Provide the [x, y] coordinate of the cell's center where the given text is located.  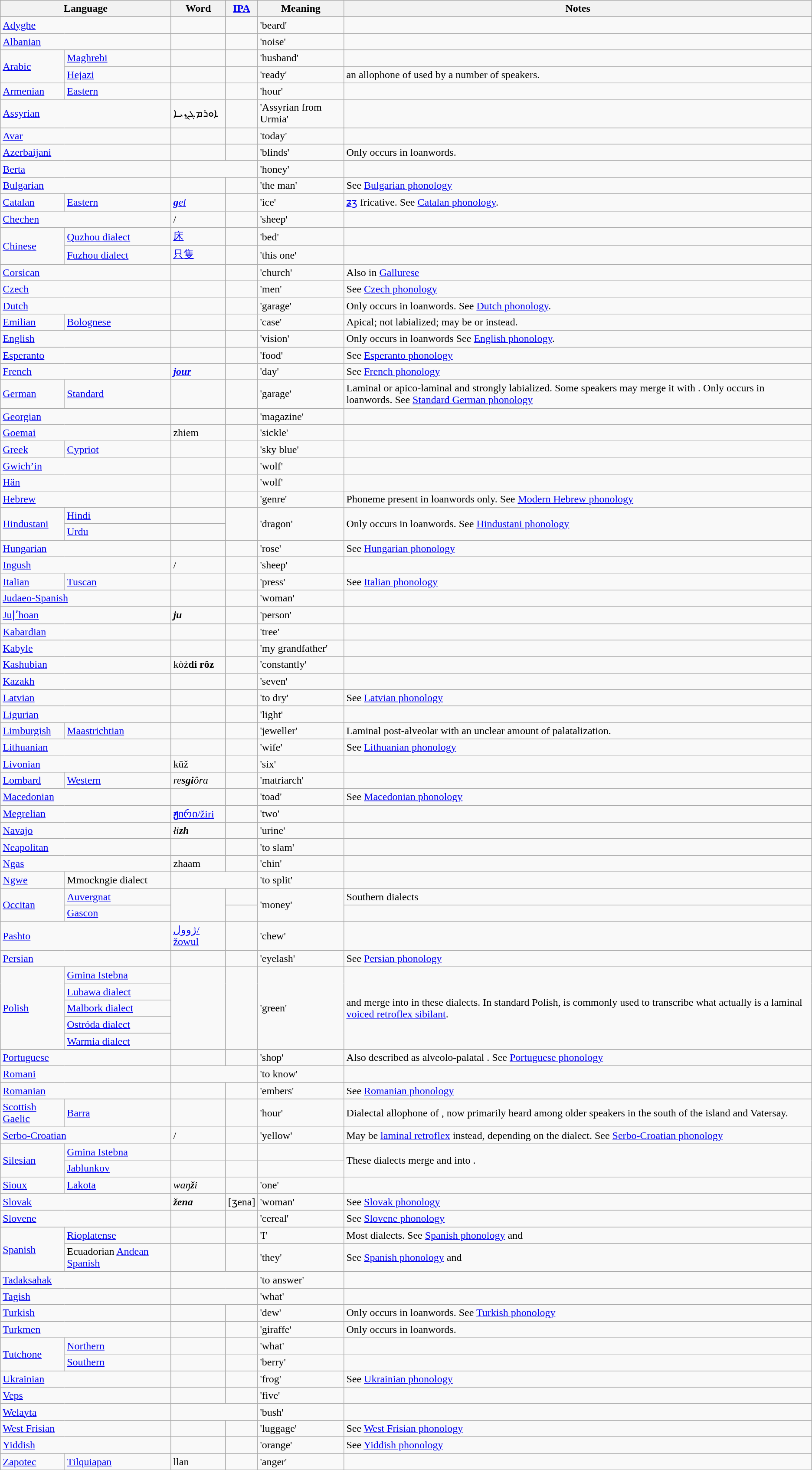
Macedonian [86, 797]
Esperanto [86, 355]
Neapolitan [86, 847]
'genre' [301, 499]
Georgian [86, 417]
Ligurian [86, 714]
resgiôra [198, 781]
'church' [301, 272]
Limburgish [33, 731]
'this one' [301, 255]
Hän [86, 482]
Ukrainian [86, 1379]
waŋži [198, 1185]
'I' [301, 1235]
'beard' [301, 25]
'green' [301, 1008]
See Spanish phonology and [578, 1257]
Lubawa dialect [118, 991]
Northern [118, 1346]
Lombard [33, 781]
zhiem [198, 433]
Hindustani [33, 524]
kūž [198, 764]
'bed' [301, 237]
'today' [301, 136]
'food' [301, 355]
'embers' [301, 1091]
'honey' [301, 169]
'day' [301, 372]
Arabic [33, 66]
Pashto [86, 936]
ʑʒ fricative. See Catalan phonology. [578, 202]
'press' [301, 581]
Scottish Gaelic [33, 1113]
Hebrew [86, 499]
'vision' [301, 338]
Slovak [86, 1202]
'bush' [301, 1412]
Barra [118, 1113]
Maastrichtian [118, 731]
'blinds' [301, 152]
'to answer' [301, 1280]
'to know' [301, 1074]
'five' [301, 1395]
See Bulgarian phonology [578, 185]
Silesian [33, 1160]
Ecuadorian Andean Spanish [118, 1257]
Quzhou dialect [118, 237]
'luggage' [301, 1428]
'toad' [301, 797]
Greek [33, 450]
See French phonology [578, 372]
See West Frisian phonology [578, 1428]
ჟირი/žiri [198, 814]
Czech [86, 289]
'anger' [301, 1462]
Portuguese [86, 1058]
Albanian [86, 42]
Zapotec [33, 1462]
See Czech phonology [578, 289]
Yiddish [86, 1445]
Livonian [86, 764]
See Lithuanian phonology [578, 747]
Warmia dialect [118, 1041]
'my grandfather' [301, 648]
'money' [301, 905]
Hindi [118, 515]
See Esperanto phonology [578, 355]
Navajo [86, 830]
See Macedonian phonology [578, 797]
Lithuanian [86, 747]
Berta [86, 169]
Avar [86, 136]
Gwich’in [86, 466]
zhaam [198, 863]
Persian [86, 958]
Emilian [33, 322]
'giraffe' [301, 1329]
'berry' [301, 1362]
'to dry' [301, 698]
Hejazi [118, 75]
Kabyle [86, 648]
an allophone of used by a number of speakers. [578, 75]
'yellow' [301, 1135]
'shop' [301, 1058]
Kashubian [86, 665]
Fuzhou dialect [118, 255]
See Slovak phonology [578, 1202]
West Frisian [86, 1428]
'eyelash' [301, 958]
Welayta [86, 1412]
Goemai [86, 433]
Ingush [86, 565]
Tagish [86, 1296]
'constantly' [301, 665]
See Persian phonology [578, 958]
'cereal' [301, 1219]
Catalan [33, 202]
ژوول/žowul [198, 936]
Western [118, 781]
'they' [301, 1257]
Kazakh [86, 681]
jour [198, 372]
'frog' [301, 1379]
'matriarch' [301, 781]
Most dialects. See Spanish phonology and [578, 1235]
'ready' [301, 75]
'seven' [301, 681]
'ice' [301, 202]
'chin' [301, 863]
Also in Gallurese [578, 272]
gel [198, 202]
'dew' [301, 1313]
'person' [301, 615]
Adyghe [86, 25]
Dutch [86, 305]
See Italian phonology [578, 581]
'rose' [301, 548]
Megrelian [86, 814]
Laminal post-alveolar with an unclear amount of palatalization. [578, 731]
Turkish [86, 1313]
'wife' [301, 747]
Laminal or apico-laminal and strongly labialized. Some speakers may merge it with . Only occurs in loanwords. See Standard German phonology [578, 394]
'to slam' [301, 847]
'Assyrian from Urmia' [301, 114]
Lakota [118, 1185]
Bolognese [118, 322]
Only occurs in loanwords. See Dutch phonology. [578, 305]
Chechen [86, 219]
Tilquiapan [118, 1462]
Language [86, 9]
ju [198, 615]
Corsican [86, 272]
Bulgarian [86, 185]
'tree' [301, 632]
Ngwe [33, 880]
Latvian [86, 698]
Serbo-Croatian [86, 1135]
'dragon' [301, 524]
Southern [118, 1362]
Romanian [86, 1091]
IPA [242, 9]
Italian [33, 581]
Gascon [118, 913]
Standard [118, 394]
Southern dialects [578, 897]
'magazine' [301, 417]
'noise' [301, 42]
Cypriot [118, 450]
'chew' [301, 936]
'two' [301, 814]
May be laminal retroflex instead, depending on the dialect. See Serbo-Croatian phonology [578, 1135]
'the man' [301, 185]
German [33, 394]
Phoneme present in loanwords only. See Modern Hebrew phonology [578, 499]
'sky blue' [301, 450]
See Ukrainian phonology [578, 1379]
Turkmen [86, 1329]
'jeweller' [301, 731]
Rioplatense [118, 1235]
Polish [33, 1008]
Romani [86, 1074]
[ʒena] [242, 1202]
See Slovene phonology [578, 1219]
and merge into in these dialects. In standard Polish, is commonly used to transcribe what actually is a laminal voiced retroflex sibilant. [578, 1008]
Meaning [301, 9]
kòżdi rôz [198, 665]
'one' [301, 1185]
Only occurs in loanwords See English phonology. [578, 338]
Tadaksahak [86, 1280]
llan [198, 1462]
Tutchone [33, 1354]
Malbork dialect [118, 1008]
ܐܘܪܡܓ̰ܢܝܐ [198, 114]
Spanish [33, 1250]
'light' [301, 714]
See Romanian phonology [578, 1091]
'urine' [301, 830]
English [86, 338]
Tuscan [118, 581]
Urdu [118, 532]
See Hungarian phonology [578, 548]
Ostróda dialect [118, 1024]
Also described as alveolo-palatal . See Portuguese phonology [578, 1058]
'case' [301, 322]
Slovene [86, 1219]
Veps [86, 1395]
'orange' [301, 1445]
'husband' [301, 58]
See Latvian phonology [578, 698]
žena [198, 1202]
Judaeo-Spanish [86, 598]
Assyrian [86, 114]
łizh [198, 830]
Jablunkov [118, 1168]
Hungarian [86, 548]
只隻 [198, 255]
Azerbaijani [86, 152]
Armenian [33, 91]
'to split' [301, 880]
床 [198, 237]
Auvergnat [118, 897]
Only occurs in loanwords. See Turkish phonology [578, 1313]
'sickle' [301, 433]
Chinese [33, 246]
Word [198, 9]
Dialectal allophone of , now primarily heard among older speakers in the south of the island and Vatersay. [578, 1113]
Ngas [86, 863]
Kabardian [86, 632]
Notes [578, 9]
French [86, 372]
Only occurs in loanwords. See Hindustani phonology [578, 524]
Mmockngie dialect [118, 880]
'men' [301, 289]
Juǀʼhoan [86, 615]
These dialects merge and into . [578, 1160]
Apical; not labialized; may be or instead. [578, 322]
Occitan [33, 905]
'six' [301, 764]
See Yiddish phonology [578, 1445]
Maghrebi [118, 58]
Sioux [33, 1185]
